Search for the cell housing the specified text and yield its [x, y] center coordinate. 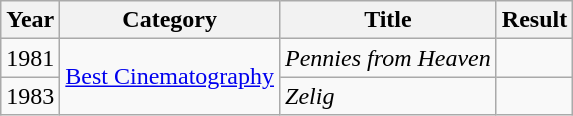
Title [388, 20]
Year [30, 20]
Result [534, 20]
Category [170, 20]
1983 [30, 96]
Zelig [388, 96]
Pennies from Heaven [388, 58]
1981 [30, 58]
Best Cinematography [170, 77]
